Provide the [x, y] coordinate of the cell's center where the given text is located.  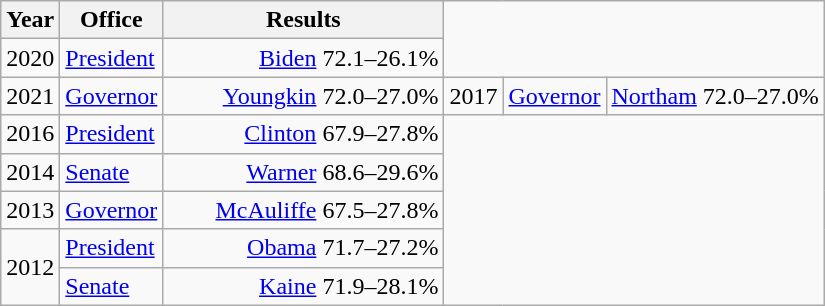
Warner 68.6–29.6% [304, 172]
2012 [30, 267]
2014 [30, 172]
2021 [30, 96]
Obama 71.7–27.2% [304, 248]
2017 [474, 96]
Clinton 67.9–27.8% [304, 134]
Northam 72.0–27.0% [715, 96]
Youngkin 72.0–27.0% [304, 96]
McAuliffe 67.5–27.8% [304, 210]
Year [30, 20]
2013 [30, 210]
Results [304, 20]
Kaine 71.9–28.1% [304, 286]
Biden 72.1–26.1% [304, 58]
2020 [30, 58]
Office [112, 20]
2016 [30, 134]
